Locate the cell with the specified text and output its (x, y) center coordinate. 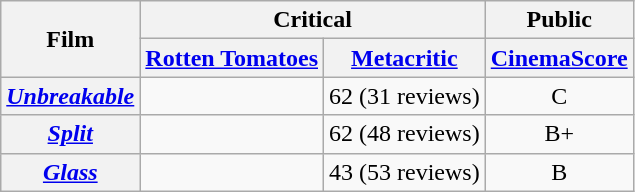
C (559, 96)
Unbreakable (70, 96)
Rotten Tomatoes (232, 58)
43 (53 reviews) (405, 172)
Split (70, 134)
CinemaScore (559, 58)
62 (48 reviews) (405, 134)
Glass (70, 172)
B+ (559, 134)
Public (559, 20)
B (559, 172)
62 (31 reviews) (405, 96)
Film (70, 39)
Critical (312, 20)
Metacritic (405, 58)
